For the text-containing cell, return its midpoint in (X, Y) coordinate format. 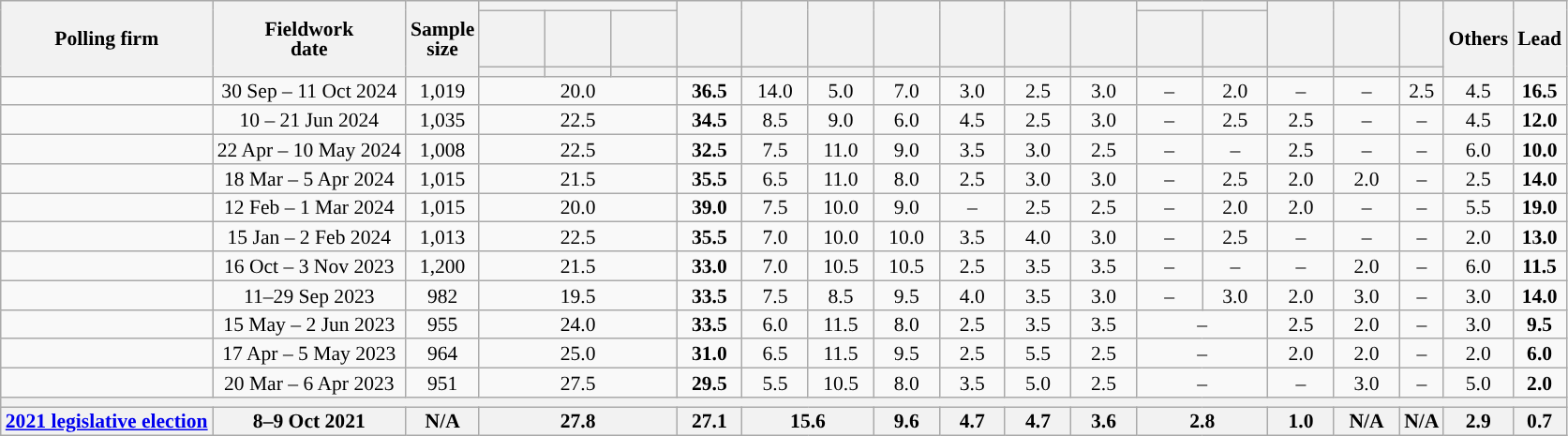
982 (442, 294)
16 Oct – 3 Nov 2023 (309, 266)
11–29 Sep 2023 (309, 294)
33.0 (709, 266)
Lead (1539, 38)
1,200 (442, 266)
32.5 (709, 150)
20 Mar – 6 Apr 2023 (309, 383)
16.5 (1539, 90)
36.5 (709, 90)
9.6 (906, 422)
8–9 Oct 2021 (309, 422)
25.0 (577, 354)
12.0 (1539, 120)
12 Feb – 1 Mar 2024 (309, 208)
Polling firm (107, 38)
27.8 (577, 422)
2021 legislative election (107, 422)
1,019 (442, 90)
19.5 (577, 294)
39.0 (709, 208)
27.1 (709, 422)
34.5 (709, 120)
1.0 (1301, 422)
Samplesize (442, 38)
Fieldworkdate (309, 38)
1,013 (442, 236)
Others (1478, 38)
30 Sep – 11 Oct 2024 (309, 90)
955 (442, 324)
0.7 (1539, 422)
13.0 (1539, 236)
10 – 21 Jun 2024 (309, 120)
24.0 (577, 324)
3.6 (1104, 422)
29.5 (709, 383)
22 Apr – 10 May 2024 (309, 150)
18 Mar – 5 Apr 2024 (309, 178)
15 May – 2 Jun 2023 (309, 324)
15.6 (808, 422)
951 (442, 383)
1,008 (442, 150)
2.8 (1202, 422)
2.9 (1478, 422)
15 Jan – 2 Feb 2024 (309, 236)
27.5 (577, 383)
17 Apr – 5 May 2023 (309, 354)
31.0 (709, 354)
1,035 (442, 120)
964 (442, 354)
19.0 (1539, 208)
